Pinpoint the cell where the given text exists, returning its [x, y] midpoint coordinate. 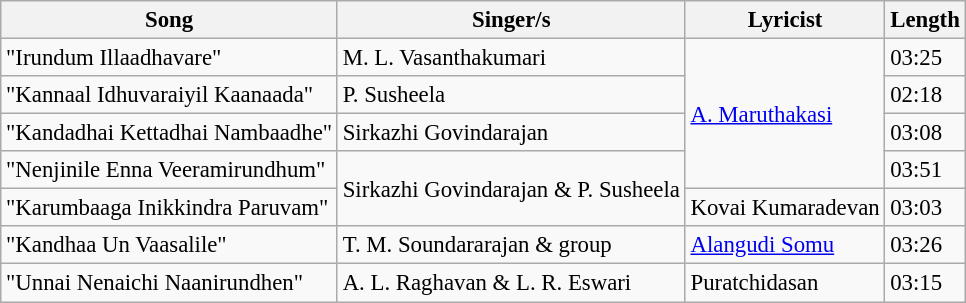
Song [170, 20]
"Karumbaaga Inikkindra Paruvam" [170, 208]
Sirkazhi Govindarajan & P. Susheela [511, 188]
Puratchidasan [785, 283]
Length [925, 20]
"Irundum Illaadhavare" [170, 58]
"Kannaal Idhuvaraiyil Kaanaada" [170, 95]
P. Susheela [511, 95]
T. M. Soundararajan & group [511, 245]
03:08 [925, 133]
03:25 [925, 58]
Lyricist [785, 20]
"Kandadhai Kettadhai Nambaadhe" [170, 133]
"Kandhaa Un Vaasalile" [170, 245]
Singer/s [511, 20]
Kovai Kumaradevan [785, 208]
03:51 [925, 170]
03:15 [925, 283]
M. L. Vasanthakumari [511, 58]
A. Maruthakasi [785, 114]
02:18 [925, 95]
03:26 [925, 245]
"Nenjinile Enna Veeramirundhum" [170, 170]
Sirkazhi Govindarajan [511, 133]
A. L. Raghavan & L. R. Eswari [511, 283]
"Unnai Nenaichi Naanirundhen" [170, 283]
03:03 [925, 208]
Alangudi Somu [785, 245]
